Return the [X, Y] coordinate for the center point of the cell that contains the specified text.  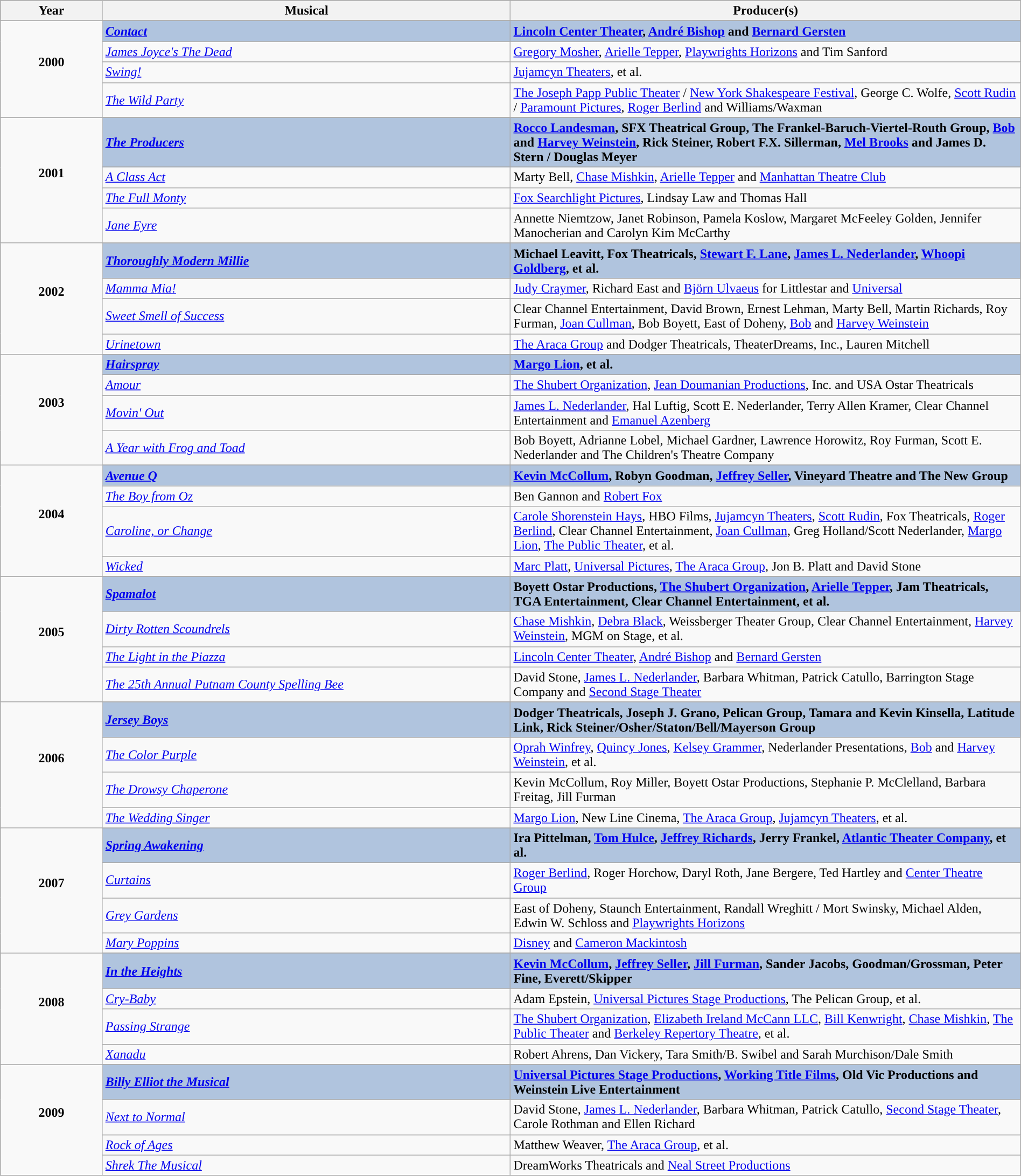
2003 [52, 410]
Kevin McCollum, Jeffrey Seller, Jill Furman, Sander Jacobs, Goodman/Grossman, Peter Fine, Everett/Skipper [766, 971]
2001 [52, 180]
Shrek The Musical [306, 1165]
DreamWorks Theatricals and Neal Street Productions [766, 1165]
Robert Ahrens, Dan Vickery, Tara Smith/B. Swibel and Sarah Murchison/Dale Smith [766, 1054]
Universal Pictures Stage Productions, Working Title Films, Old Vic Productions and Weinstein Live Entertainment [766, 1082]
Curtains [306, 880]
The Wedding Singer [306, 817]
Disney and Cameron Mackintosh [766, 943]
Chase Mishkin, Debra Black, Weissberger Theater Group, Clear Channel Entertainment, Harvey Weinstein, MGM on Stage, et al. [766, 629]
Movin' Out [306, 413]
2005 [52, 639]
Sweet Smell of Success [306, 316]
Next to Normal [306, 1117]
Kevin McCollum, Robyn Goodman, Jeffrey Seller, Vineyard Theatre and The New Group [766, 476]
The 25th Annual Putnam County Spelling Bee [306, 684]
Dodger Theatricals, Joseph J. Grano, Pelican Group, Tamara and Kevin Kinsella, Latitude Link, Rick Steiner/Osher/Staton/Bell/Mayerson Group [766, 720]
Marc Platt, Universal Pictures, The Araca Group, Jon B. Platt and David Stone [766, 566]
Kevin McCollum, Roy Miller, Boyett Ostar Productions, Stephanie P. McClelland, Barbara Freitag, Jill Furman [766, 790]
2004 [52, 521]
Caroline, or Change [306, 531]
Avenue Q [306, 476]
Contact [306, 31]
James Joyce's The Dead [306, 52]
David Stone, James L. Nederlander, Barbara Whitman, Patrick Catullo, Second Stage Theater, Carole Rothman and Ellen Richard [766, 1117]
James L. Nederlander, Hal Luftig, Scott E. Nederlander, Terry Allen Kramer, Clear Channel Entertainment and Emanuel Azenberg [766, 413]
Ira Pittelman, Tom Hulce, Jeffrey Richards, Jerry Frankel, Atlantic Theater Company, et al. [766, 846]
Musical [306, 11]
The Color Purple [306, 754]
Mamma Mia! [306, 288]
Grey Gardens [306, 916]
Xanadu [306, 1054]
Passing Strange [306, 1027]
Spring Awakening [306, 846]
Fox Searchlight Pictures, Lindsay Law and Thomas Hall [766, 198]
Year [52, 11]
2002 [52, 298]
A Year with Frog and Toad [306, 448]
The Joseph Papp Public Theater / New York Shakespeare Festival, George C. Wolfe, Scott Rudin / Paramount Pictures, Roger Berlind and Williams/Waxman [766, 100]
2006 [52, 765]
Margo Lion, et al. [766, 365]
A Class Act [306, 177]
Cry-Baby [306, 999]
The Full Monty [306, 198]
Rock of Ages [306, 1145]
Judy Craymer, Richard East and Björn Ulvaeus for Littlestar and Universal [766, 288]
Thoroughly Modern Millie [306, 261]
In the Heights [306, 971]
The Boy from Oz [306, 496]
Adam Epstein, Universal Pictures Stage Productions, The Pelican Group, et al. [766, 999]
Spamalot [306, 594]
Mary Poppins [306, 943]
2008 [52, 1009]
Swing! [306, 72]
The Drowsy Chaperone [306, 790]
Oprah Winfrey, Quincy Jones, Kelsey Grammer, Nederlander Presentations, Bob and Harvey Weinstein, et al. [766, 754]
Marty Bell, Chase Mishkin, Arielle Tepper and Manhattan Theatre Club [766, 177]
Jane Eyre [306, 225]
Billy Elliot the Musical [306, 1082]
Roger Berlind, Roger Horchow, Daryl Roth, Jane Bergere, Ted Hartley and Center Theatre Group [766, 880]
2000 [52, 69]
Jujamcyn Theaters, et al. [766, 72]
East of Doheny, Staunch Entertainment, Randall Wreghitt / Mort Swinsky, Michael Alden, Edwin W. Schloss and Playwrights Horizons [766, 916]
The Wild Party [306, 100]
Gregory Mosher, Arielle Tepper, Playwrights Horizons and Tim Sanford [766, 52]
Boyett Ostar Productions, The Shubert Organization, Arielle Tepper, Jam Theatricals, TGA Entertainment, Clear Channel Entertainment, et al. [766, 594]
The Producers [306, 142]
Amour [306, 385]
Michael Leavitt, Fox Theatricals, Stewart F. Lane, James L. Nederlander, Whoopi Goldberg, et al. [766, 261]
Producer(s) [766, 11]
Annette Niemtzow, Janet Robinson, Pamela Koslow, Margaret McFeeley Golden, Jennifer Manocherian and Carolyn Kim McCarthy [766, 225]
The Araca Group and Dodger Theatricals, TheaterDreams, Inc., Lauren Mitchell [766, 344]
The Light in the Piazza [306, 657]
Urinetown [306, 344]
Wicked [306, 566]
Matthew Weaver, The Araca Group, et al. [766, 1145]
Ben Gannon and Robert Fox [766, 496]
The Shubert Organization, Elizabeth Ireland McCann LLC, Bill Kenwright, Chase Mishkin, The Public Theater and Berkeley Repertory Theatre, et al. [766, 1027]
Margo Lion, New Line Cinema, The Araca Group, Jujamcyn Theaters, et al. [766, 817]
2007 [52, 891]
Bob Boyett, Adrianne Lobel, Michael Gardner, Lawrence Horowitz, Roy Furman, Scott E. Nederlander and The Children's Theatre Company [766, 448]
Dirty Rotten Scoundrels [306, 629]
David Stone, James L. Nederlander, Barbara Whitman, Patrick Catullo, Barrington Stage Company and Second Stage Theater [766, 684]
2009 [52, 1120]
The Shubert Organization, Jean Doumanian Productions, Inc. and USA Ostar Theatricals [766, 385]
Hairspray [306, 365]
Jersey Boys [306, 720]
